Determine the (X, Y) coordinate at the center of the cell enclosing the given text.  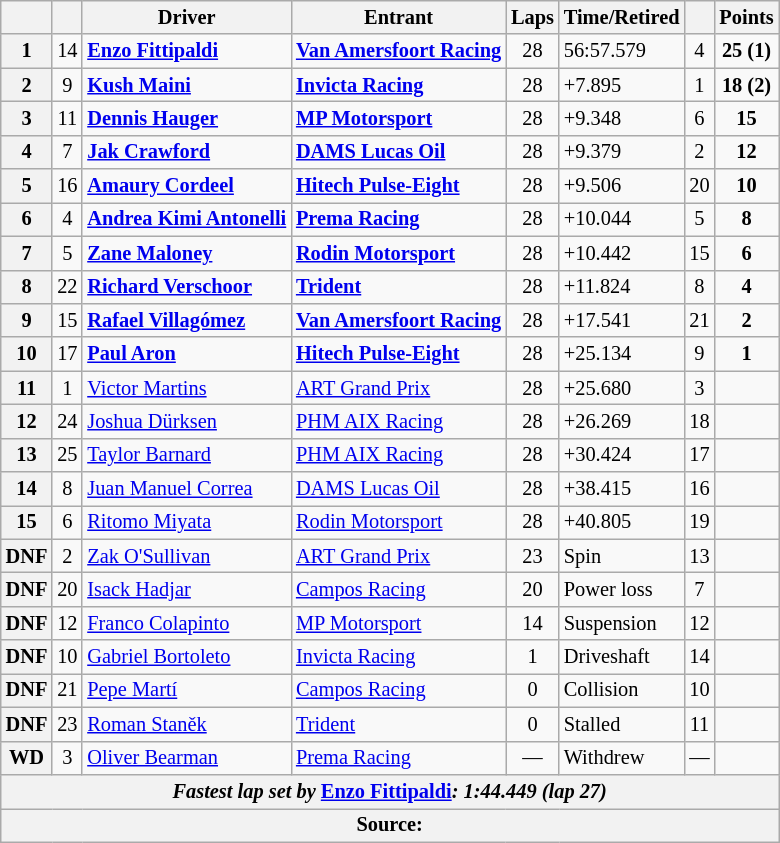
Amaury Cordeel (186, 186)
Time/Retired (622, 17)
Withdrew (622, 758)
Stalled (622, 724)
Taylor Barnard (186, 455)
Fastest lap set by Enzo Fittipaldi: 1:44.449 (lap 27) (390, 791)
+26.269 (622, 421)
+17.541 (622, 320)
Joshua Dürksen (186, 421)
Zak O'Sullivan (186, 556)
Points (746, 17)
Spin (622, 556)
Dennis Hauger (186, 118)
+30.424 (622, 455)
Driver (186, 17)
18 (699, 421)
Ritomo Miyata (186, 522)
25 (1) (746, 51)
+9.506 (622, 186)
Suspension (622, 623)
24 (67, 421)
+9.348 (622, 118)
Richard Verschoor (186, 287)
+40.805 (622, 522)
WD (27, 758)
Driveshaft (622, 657)
+10.442 (622, 253)
Kush Maini (186, 85)
19 (699, 522)
Paul Aron (186, 354)
56:57.579 (622, 51)
Enzo Fittipaldi (186, 51)
+25.680 (622, 388)
+11.824 (622, 287)
Rafael Villagómez (186, 320)
Andrea Kimi Antonelli (186, 219)
Collision (622, 690)
Juan Manuel Correa (186, 489)
Power loss (622, 589)
+25.134 (622, 354)
Oliver Bearman (186, 758)
+38.415 (622, 489)
Entrant (398, 17)
Gabriel Bortoleto (186, 657)
Laps (532, 17)
+9.379 (622, 152)
25 (67, 455)
Roman Staněk (186, 724)
Isack Hadjar (186, 589)
Zane Maloney (186, 253)
Pepe Martí (186, 690)
Source: (390, 825)
+10.044 (622, 219)
Jak Crawford (186, 152)
Victor Martins (186, 388)
+7.895 (622, 85)
Franco Colapinto (186, 623)
18 (2) (746, 85)
22 (67, 287)
